From the cell containing the given text, extract its center point as [x, y] coordinate. 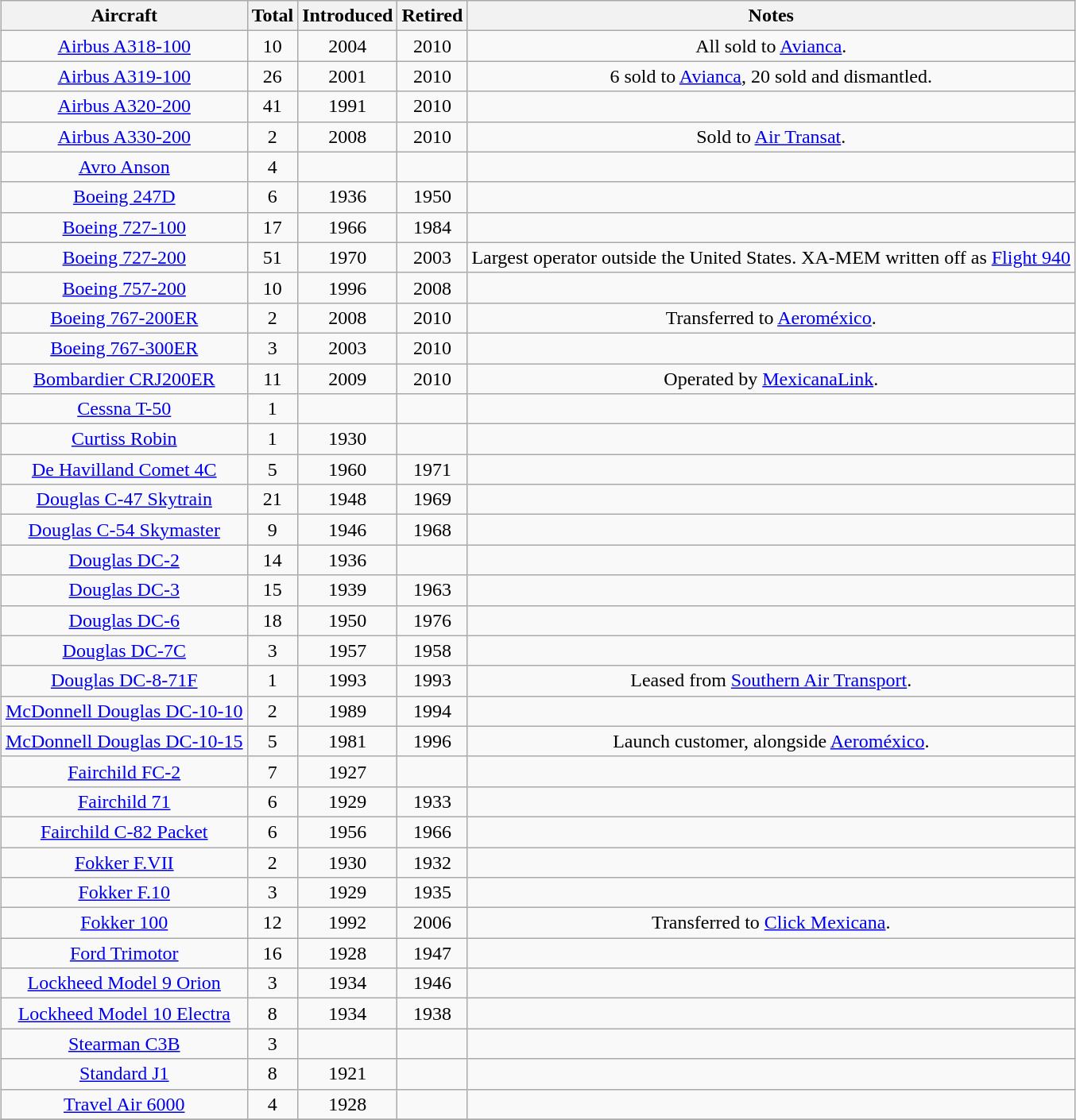
18 [273, 620]
Curtiss Robin [124, 439]
1970 [348, 257]
1984 [432, 227]
Boeing 767-300ER [124, 348]
Stearman C3B [124, 1044]
Fairchild 71 [124, 801]
Boeing 727-100 [124, 227]
Transferred to Click Mexicana. [771, 923]
Airbus A330-200 [124, 137]
Cessna T-50 [124, 409]
Aircraft [124, 16]
Douglas C-47 Skytrain [124, 500]
Lockheed Model 9 Orion [124, 983]
Airbus A320-200 [124, 106]
Douglas DC-2 [124, 560]
2001 [348, 76]
1958 [432, 651]
Largest operator outside the United States. XA-MEM written off as Flight 940 [771, 257]
Lockheed Model 10 Electra [124, 1014]
14 [273, 560]
Fairchild C-82 Packet [124, 832]
1994 [432, 711]
1947 [432, 953]
Airbus A318-100 [124, 46]
2004 [348, 46]
41 [273, 106]
1989 [348, 711]
McDonnell Douglas DC-10-15 [124, 741]
1935 [432, 893]
1938 [432, 1014]
1932 [432, 862]
Douglas DC-7C [124, 651]
1933 [432, 801]
Total [273, 16]
Douglas DC-6 [124, 620]
Introduced [348, 16]
Fokker F.10 [124, 893]
Avro Anson [124, 167]
Boeing 247D [124, 197]
1991 [348, 106]
Douglas DC-8-71F [124, 681]
1963 [432, 590]
Retired [432, 16]
Boeing 767-200ER [124, 318]
51 [273, 257]
Launch customer, alongside Aeroméxico. [771, 741]
Operated by MexicanaLink. [771, 379]
17 [273, 227]
Transferred to Aeroméxico. [771, 318]
2009 [348, 379]
McDonnell Douglas DC-10-10 [124, 711]
1992 [348, 923]
Leased from Southern Air Transport. [771, 681]
Douglas DC-3 [124, 590]
12 [273, 923]
1976 [432, 620]
7 [273, 771]
1969 [432, 500]
Fokker 100 [124, 923]
Boeing 727-200 [124, 257]
Travel Air 6000 [124, 1104]
2006 [432, 923]
6 sold to Avianca, 20 sold and dismantled. [771, 76]
1939 [348, 590]
Fokker F.VII [124, 862]
Airbus A319-100 [124, 76]
Fairchild FC-2 [124, 771]
Sold to Air Transat. [771, 137]
1927 [348, 771]
15 [273, 590]
16 [273, 953]
Boeing 757-200 [124, 288]
1956 [348, 832]
Ford Trimotor [124, 953]
1960 [348, 469]
De Havilland Comet 4C [124, 469]
All sold to Avianca. [771, 46]
Douglas C-54 Skymaster [124, 530]
11 [273, 379]
21 [273, 500]
26 [273, 76]
Standard J1 [124, 1074]
1921 [348, 1074]
Bombardier CRJ200ER [124, 379]
1968 [432, 530]
1948 [348, 500]
1981 [348, 741]
1971 [432, 469]
1957 [348, 651]
9 [273, 530]
Notes [771, 16]
